Provide the [X, Y] coordinate of the cell's center where the given text is located.  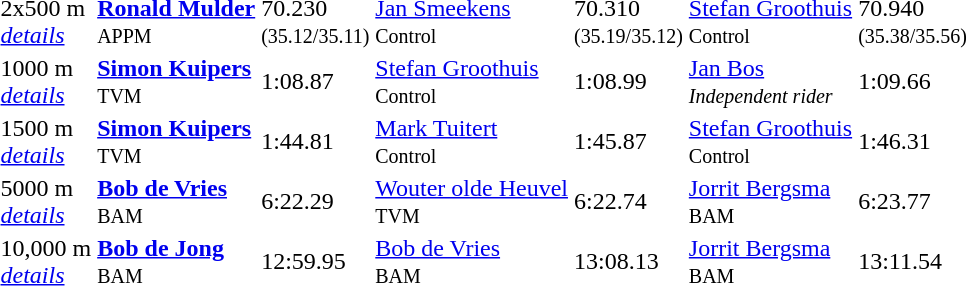
Jan BosIndependent rider [770, 82]
1:08.99 [628, 82]
6:22.29 [316, 202]
Jorrit BergsmaBAM [770, 202]
Mark TuitertControl [472, 142]
6:22.74 [628, 202]
1:44.81 [316, 142]
Bob de VriesBAM [176, 202]
Wouter olde HeuvelTVM [472, 202]
1:45.87 [628, 142]
1:08.87 [316, 82]
